For the text-containing cell, return its midpoint in [x, y] coordinate format. 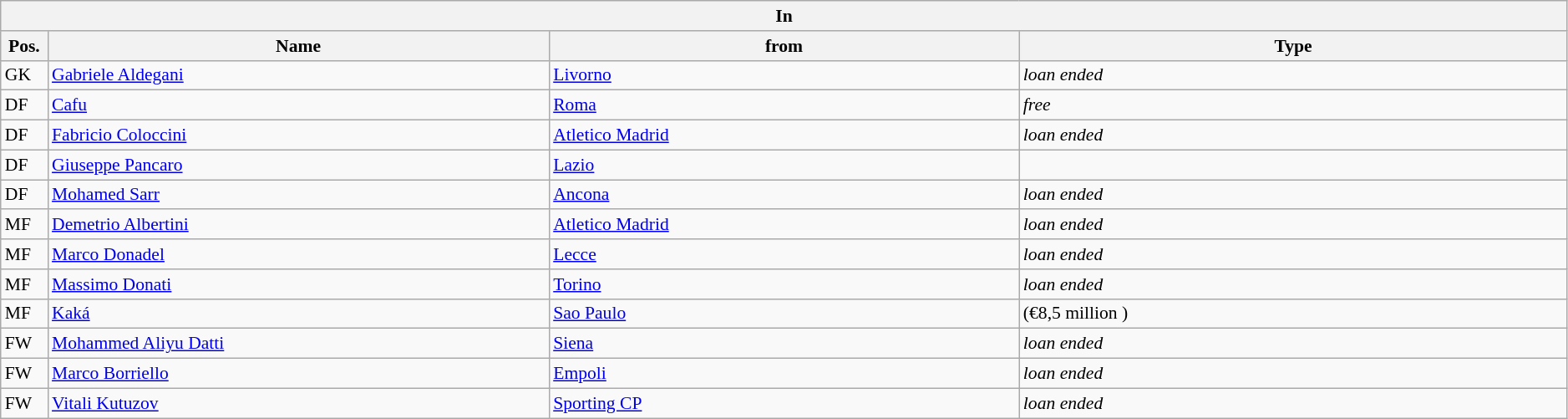
Demetrio Albertini [298, 225]
Marco Borriello [298, 374]
Type [1293, 46]
Lecce [784, 254]
In [784, 16]
Cafu [298, 105]
Marco Donadel [298, 254]
(€8,5 million ) [1293, 314]
Roma [784, 105]
Sporting CP [784, 403]
Pos. [24, 46]
Vitali Kutuzov [298, 403]
Mohammed Aliyu Datti [298, 344]
Lazio [784, 165]
Torino [784, 284]
from [784, 46]
Empoli [784, 374]
Giuseppe Pancaro [298, 165]
Sao Paulo [784, 314]
free [1293, 105]
Massimo Donati [298, 284]
GK [24, 75]
Livorno [784, 75]
Fabricio Coloccini [298, 135]
Mohamed Sarr [298, 195]
Gabriele Aldegani [298, 75]
Ancona [784, 195]
Kaká [298, 314]
Siena [784, 344]
Name [298, 46]
